Output the (X, Y) coordinate of the center of the cell containing the given text.  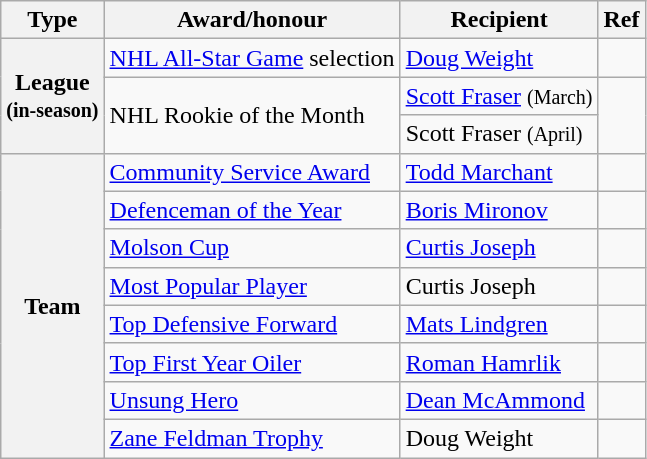
Zane Feldman Trophy (252, 438)
NHL Rookie of the Month (252, 115)
Scott Fraser (March) (499, 96)
Mats Lindgren (499, 324)
Boris Mironov (499, 210)
Dean McAmmond (499, 400)
Roman Hamrlik (499, 362)
Recipient (499, 20)
Top First Year Oiler (252, 362)
Award/honour (252, 20)
Ref (622, 20)
Team (52, 305)
Community Service Award (252, 172)
Defenceman of the Year (252, 210)
Most Popular Player (252, 286)
Molson Cup (252, 248)
Scott Fraser (April) (499, 134)
Todd Marchant (499, 172)
NHL All-Star Game selection (252, 58)
Type (52, 20)
Unsung Hero (252, 400)
League(in-season) (52, 96)
Top Defensive Forward (252, 324)
